Detect which cell encompasses the target text, then output its (x, y) center coordinate. 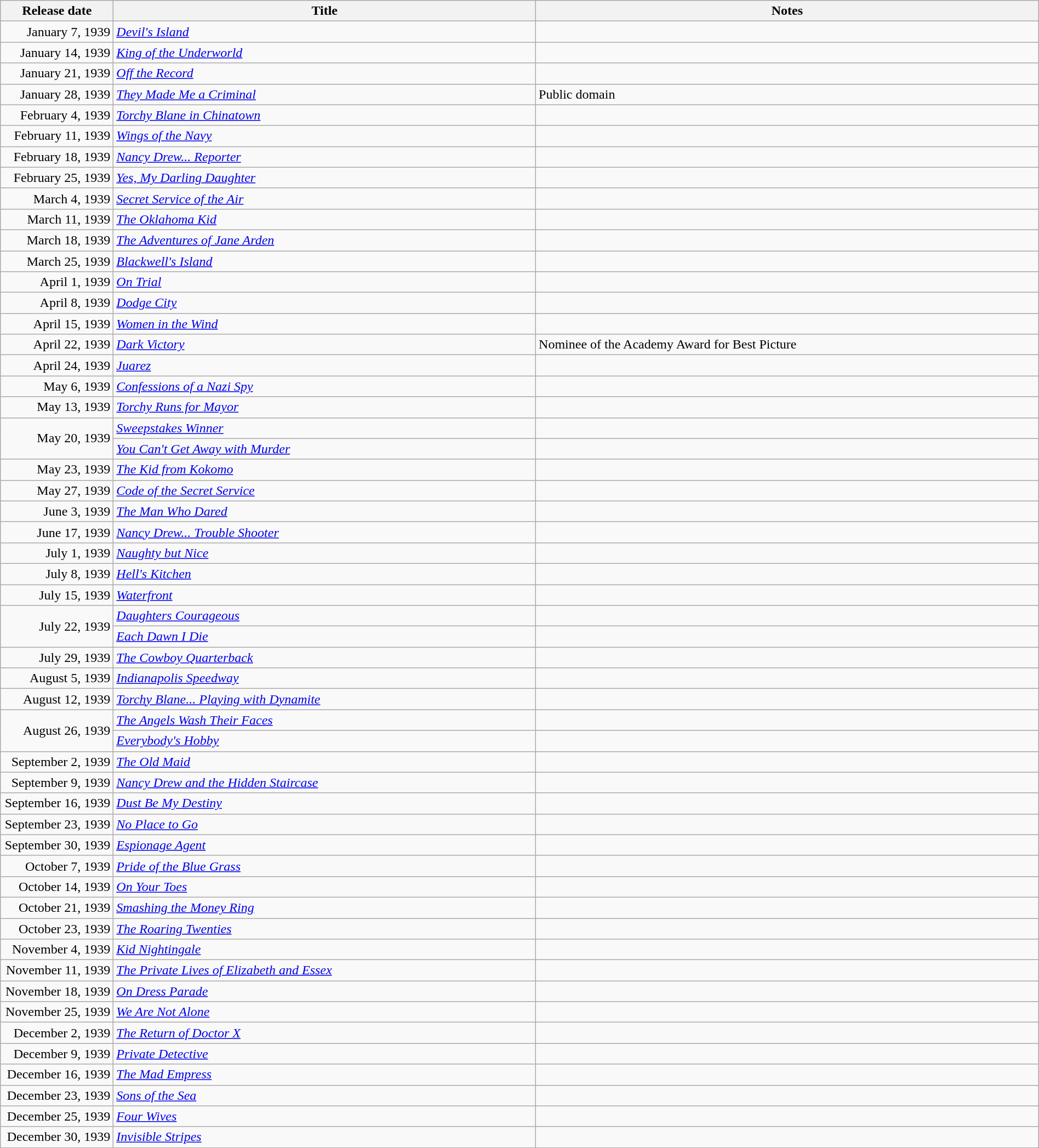
October 23, 1939 (57, 929)
Public domain (787, 94)
The Return of Doctor X (324, 1033)
King of the Underworld (324, 53)
July 8, 1939 (57, 574)
Nancy Drew and the Hidden Staircase (324, 783)
Kid Nightingale (324, 950)
November 4, 1939 (57, 950)
Pride of the Blue Grass (324, 866)
October 14, 1939 (57, 887)
March 4, 1939 (57, 198)
September 23, 1939 (57, 824)
November 25, 1939 (57, 1012)
Devil's Island (324, 32)
Title (324, 11)
Sweepstakes Winner (324, 428)
December 9, 1939 (57, 1054)
On Trial (324, 282)
December 30, 1939 (57, 1137)
Confessions of a Nazi Spy (324, 386)
The Angels Wash Their Faces (324, 720)
Blackwell's Island (324, 261)
March 11, 1939 (57, 219)
Wings of the Navy (324, 136)
Nominee of the Academy Award for Best Picture (787, 345)
The Cowboy Quarterback (324, 658)
August 5, 1939 (57, 678)
June 3, 1939 (57, 511)
Secret Service of the Air (324, 198)
Daughters Courageous (324, 616)
January 14, 1939 (57, 53)
Torchy Runs for Mayor (324, 407)
March 25, 1939 (57, 261)
Dark Victory (324, 345)
February 18, 1939 (57, 157)
December 23, 1939 (57, 1095)
On Your Toes (324, 887)
Yes, My Darling Daughter (324, 178)
Torchy Blane... Playing with Dynamite (324, 699)
Nancy Drew... Trouble Shooter (324, 532)
April 1, 1939 (57, 282)
Four Wives (324, 1116)
April 24, 1939 (57, 365)
Naughty but Nice (324, 553)
December 2, 1939 (57, 1033)
Invisible Stripes (324, 1137)
July 29, 1939 (57, 658)
May 13, 1939 (57, 407)
Indianapolis Speedway (324, 678)
October 21, 1939 (57, 907)
Everybody's Hobby (324, 741)
Notes (787, 11)
February 11, 1939 (57, 136)
May 27, 1939 (57, 490)
Private Detective (324, 1054)
July 1, 1939 (57, 553)
Espionage Agent (324, 845)
Smashing the Money Ring (324, 907)
Sons of the Sea (324, 1095)
May 23, 1939 (57, 470)
April 22, 1939 (57, 345)
They Made Me a Criminal (324, 94)
The Man Who Dared (324, 511)
The Oklahoma Kid (324, 219)
Nancy Drew... Reporter (324, 157)
May 20, 1939 (57, 438)
December 16, 1939 (57, 1075)
Code of the Secret Service (324, 490)
July 15, 1939 (57, 595)
January 28, 1939 (57, 94)
August 12, 1939 (57, 699)
Juarez (324, 365)
November 18, 1939 (57, 991)
The Private Lives of Elizabeth and Essex (324, 970)
Release date (57, 11)
April 15, 1939 (57, 324)
Hell's Kitchen (324, 574)
September 9, 1939 (57, 783)
Each Dawn I Die (324, 637)
February 4, 1939 (57, 115)
September 2, 1939 (57, 762)
The Adventures of Jane Arden (324, 240)
You Can't Get Away with Murder (324, 449)
September 30, 1939 (57, 845)
We Are Not Alone (324, 1012)
The Kid from Kokomo (324, 470)
February 25, 1939 (57, 178)
March 18, 1939 (57, 240)
Off the Record (324, 73)
No Place to Go (324, 824)
August 26, 1939 (57, 730)
On Dress Parade (324, 991)
January 21, 1939 (57, 73)
September 16, 1939 (57, 803)
The Mad Empress (324, 1075)
October 7, 1939 (57, 866)
Dust Be My Destiny (324, 803)
Torchy Blane in Chinatown (324, 115)
November 11, 1939 (57, 970)
Waterfront (324, 595)
The Roaring Twenties (324, 929)
Dodge City (324, 303)
May 6, 1939 (57, 386)
The Old Maid (324, 762)
July 22, 1939 (57, 626)
Women in the Wind (324, 324)
January 7, 1939 (57, 32)
December 25, 1939 (57, 1116)
June 17, 1939 (57, 532)
April 8, 1939 (57, 303)
